Find where the given text appears and provide that cell's center as (X, Y) coordinate. 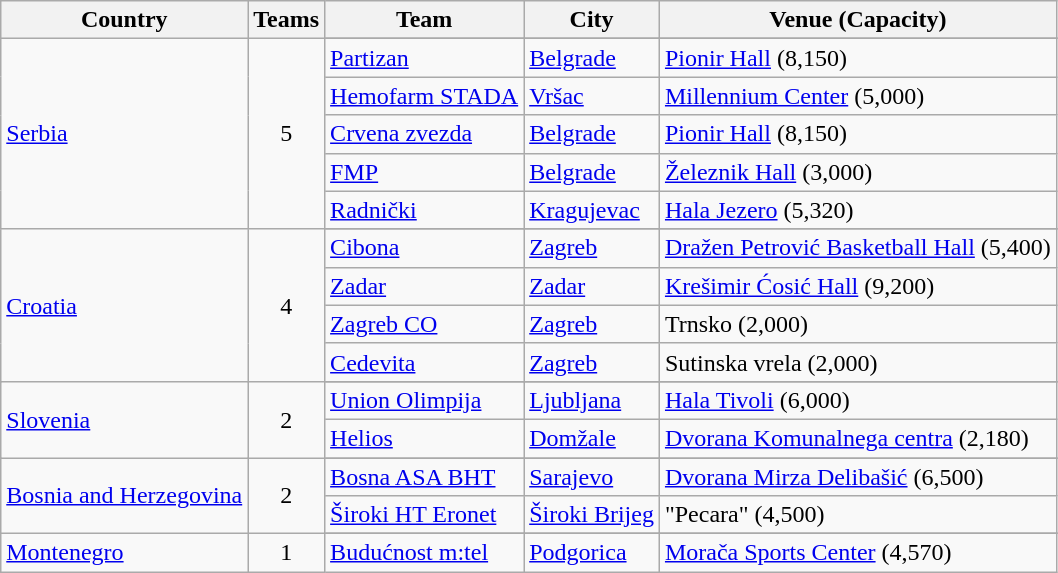
Hala Tivoli (6,000) (858, 400)
Hemofarm STADA (424, 96)
4 (286, 305)
Železnik Hall (3,000) (858, 172)
Montenegro (124, 553)
Radnički (424, 210)
Teams (286, 20)
Country (124, 20)
Budućnost m:tel (424, 553)
Union Olimpija (424, 400)
Team (424, 20)
City (592, 20)
Sarajevo (592, 477)
"Pecara" (4,500) (858, 515)
Široki Brijeg (592, 515)
Dvorana Komunalnega centra (2,180) (858, 438)
Trnsko (2,000) (858, 324)
Serbia (124, 134)
Dvorana Mirza Delibašić (6,500) (858, 477)
Cibona (424, 248)
Bosna ASA BHT (424, 477)
Ljubljana (592, 400)
Croatia (124, 305)
Sutinska vrela (2,000) (858, 362)
Crvena zvezda (424, 134)
Hala Jezero (5,320) (858, 210)
Venue (Capacity) (858, 20)
Vršac (592, 96)
Kragujevac (592, 210)
Partizan (424, 58)
Dražen Petrović Basketball Hall (5,400) (858, 248)
Široki HT Eronet (424, 515)
Krešimir Ćosić Hall (9,200) (858, 286)
Domžale (592, 438)
FMP (424, 172)
Slovenia (124, 419)
Zagreb CO (424, 324)
Millennium Center (5,000) (858, 96)
1 (286, 553)
Morača Sports Center (4,570) (858, 553)
5 (286, 134)
Bosnia and Herzegovina (124, 496)
Cedevita (424, 362)
Podgorica (592, 553)
Helios (424, 438)
